Detect which cell encompasses the target text, then output its (x, y) center coordinate. 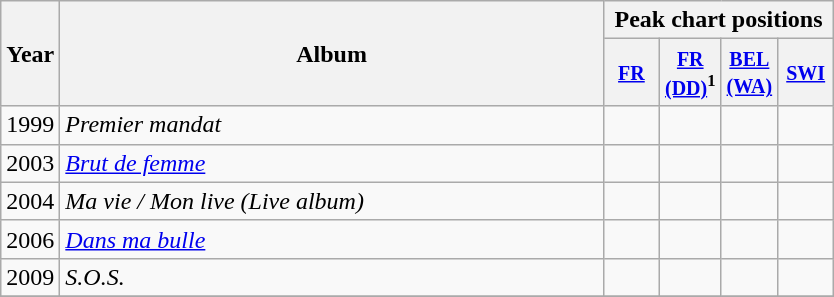
2009 (30, 277)
2006 (30, 239)
Dans ma bulle (332, 239)
Peak chart positions (718, 20)
S.O.S. (332, 277)
1999 (30, 125)
FR (DD)1 (690, 72)
FR (631, 72)
Brut de femme (332, 163)
Album (332, 54)
BEL (WA) (750, 72)
SWI (806, 72)
2004 (30, 201)
2003 (30, 163)
Year (30, 54)
Ma vie / Mon live (Live album) (332, 201)
Premier mandat (332, 125)
